Capture the cell that displays the provided text and extract its [x, y] central coordinate. 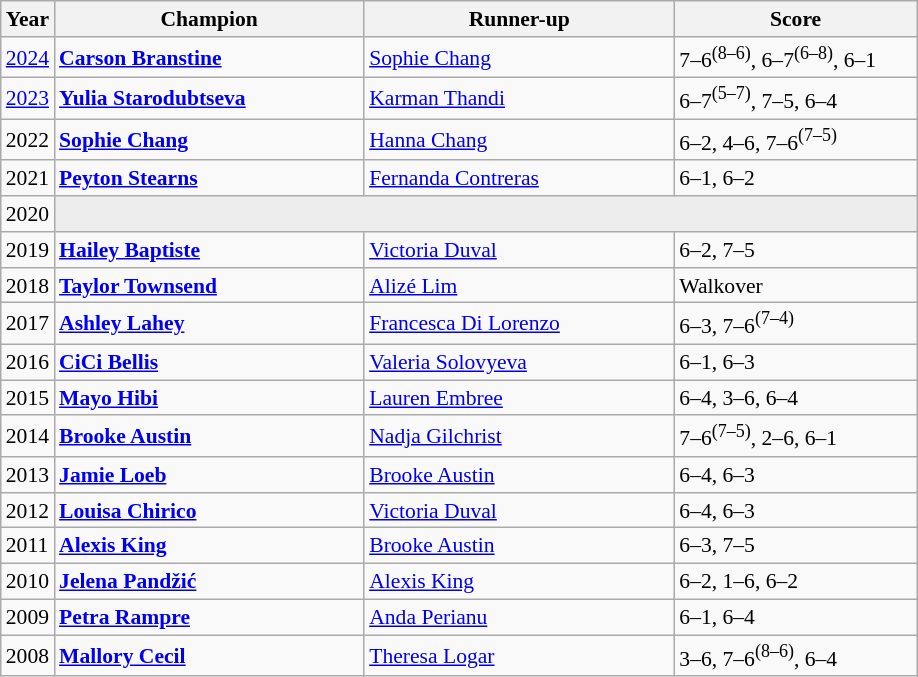
2021 [28, 179]
2011 [28, 546]
Peyton Stearns [209, 179]
2019 [28, 250]
Year [28, 19]
6–1, 6–3 [796, 363]
Lauren Embree [519, 398]
6–2, 4–6, 7–6(7–5) [796, 140]
Karman Thandi [519, 98]
Runner-up [519, 19]
2023 [28, 98]
6–4, 3–6, 6–4 [796, 398]
3–6, 7–6(8–6), 6–4 [796, 656]
6–2, 7–5 [796, 250]
Yulia Starodubtseva [209, 98]
2010 [28, 582]
Louisa Chirico [209, 511]
Mallory Cecil [209, 656]
Alizé Lim [519, 286]
CiCi Bellis [209, 363]
2017 [28, 324]
2015 [28, 398]
Mayo Hibi [209, 398]
Francesca Di Lorenzo [519, 324]
Anda Perianu [519, 618]
2009 [28, 618]
2014 [28, 436]
Ashley Lahey [209, 324]
Carson Branstine [209, 58]
Taylor Townsend [209, 286]
6–3, 7–6(7–4) [796, 324]
7–6(8–6), 6–7(6–8), 6–1 [796, 58]
2018 [28, 286]
2024 [28, 58]
2020 [28, 214]
Walkover [796, 286]
Champion [209, 19]
Hailey Baptiste [209, 250]
Theresa Logar [519, 656]
6–2, 1–6, 6–2 [796, 582]
Score [796, 19]
Nadja Gilchrist [519, 436]
2016 [28, 363]
Jelena Pandžić [209, 582]
2008 [28, 656]
Fernanda Contreras [519, 179]
6–7(5–7), 7–5, 6–4 [796, 98]
7–6(7–5), 2–6, 6–1 [796, 436]
6–3, 7–5 [796, 546]
Jamie Loeb [209, 475]
2022 [28, 140]
2013 [28, 475]
Valeria Solovyeva [519, 363]
6–1, 6–2 [796, 179]
2012 [28, 511]
6–1, 6–4 [796, 618]
Hanna Chang [519, 140]
Petra Rampre [209, 618]
